Identify which cell holds the provided text, then report its (X, Y) central coordinate. 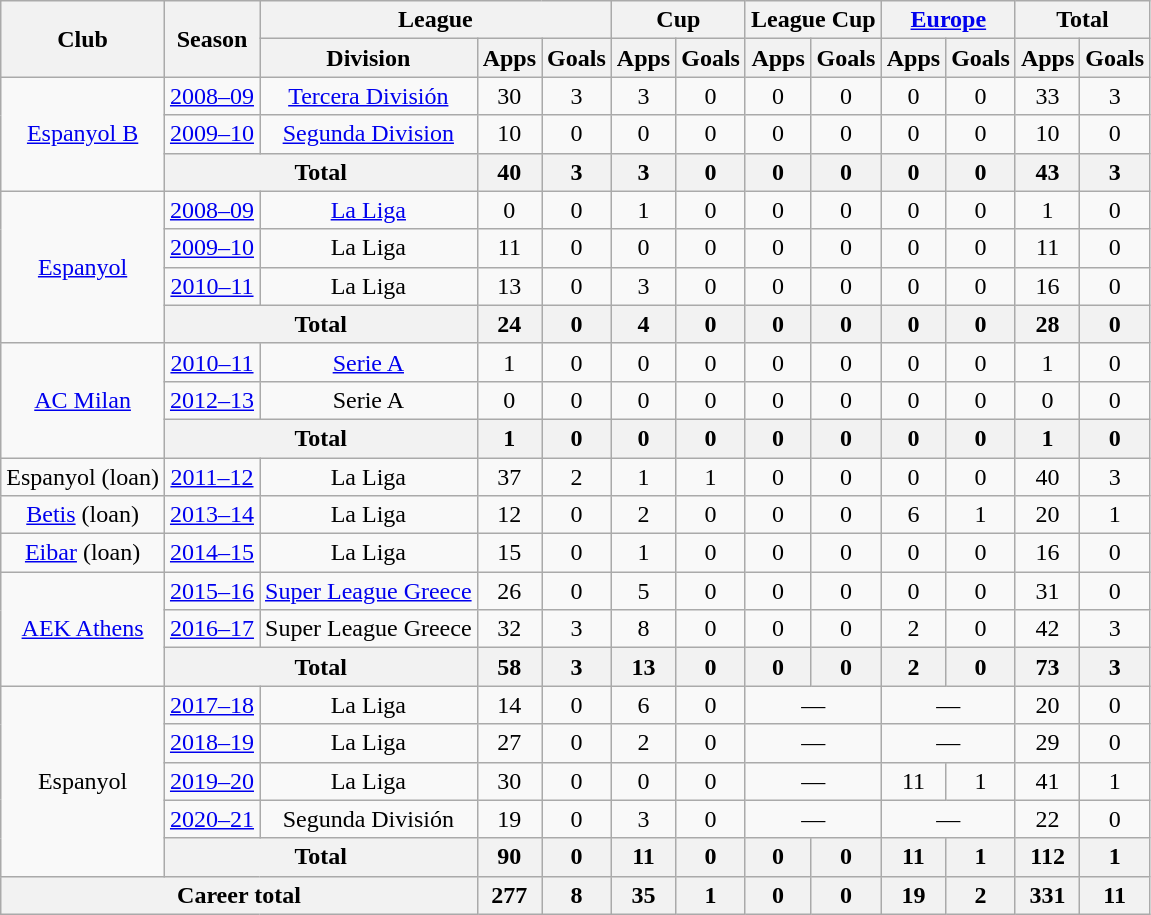
2013–14 (212, 515)
Division (369, 58)
15 (509, 553)
73 (1047, 667)
2012–13 (212, 400)
12 (509, 515)
League Cup (813, 20)
14 (509, 705)
Eibar (loan) (83, 553)
43 (1047, 172)
2020–21 (212, 819)
2014–15 (212, 553)
22 (1047, 819)
4 (643, 324)
32 (509, 629)
Tercera División (369, 96)
Europe (948, 20)
33 (1047, 96)
Cup (678, 20)
Career total (239, 895)
90 (509, 857)
Segunda Division (369, 134)
League (436, 20)
41 (1047, 781)
58 (509, 667)
2015–16 (212, 591)
Season (212, 39)
29 (1047, 743)
112 (1047, 857)
2016–17 (212, 629)
35 (643, 895)
28 (1047, 324)
2011–12 (212, 477)
Betis (loan) (83, 515)
277 (509, 895)
Segunda División (369, 819)
37 (509, 477)
2019–20 (212, 781)
Club (83, 39)
Espanyol B (83, 134)
27 (509, 743)
331 (1047, 895)
2017–18 (212, 705)
AC Milan (83, 400)
42 (1047, 629)
5 (643, 591)
AEK Athens (83, 629)
Espanyol (loan) (83, 477)
24 (509, 324)
31 (1047, 591)
2018–19 (212, 743)
26 (509, 591)
